Output the (X, Y) coordinate of the center of the cell containing the given text.  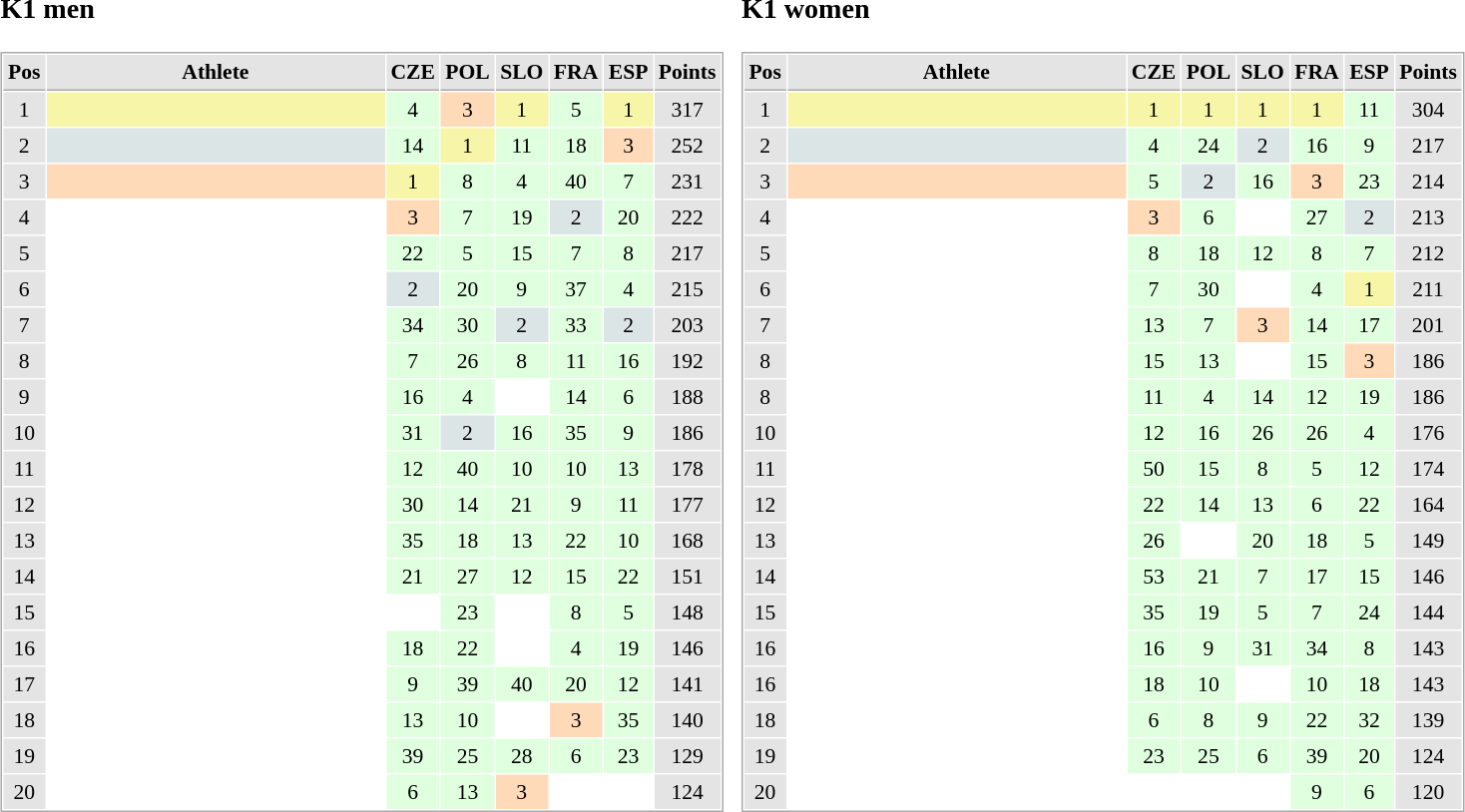
214 (1429, 182)
176 (1429, 433)
33 (575, 325)
120 (1429, 792)
211 (1429, 289)
177 (687, 505)
188 (687, 397)
203 (687, 325)
139 (1429, 720)
37 (575, 289)
28 (522, 756)
141 (687, 684)
174 (1429, 469)
149 (1429, 541)
178 (687, 469)
50 (1154, 469)
213 (1429, 217)
317 (687, 110)
148 (687, 612)
215 (687, 289)
140 (687, 720)
53 (1154, 577)
32 (1369, 720)
164 (1429, 505)
144 (1429, 612)
222 (687, 217)
212 (1429, 253)
129 (687, 756)
192 (687, 361)
168 (687, 541)
151 (687, 577)
304 (1429, 110)
252 (687, 146)
201 (1429, 325)
231 (687, 182)
